Search for the cell housing the specified text and yield its (x, y) center coordinate. 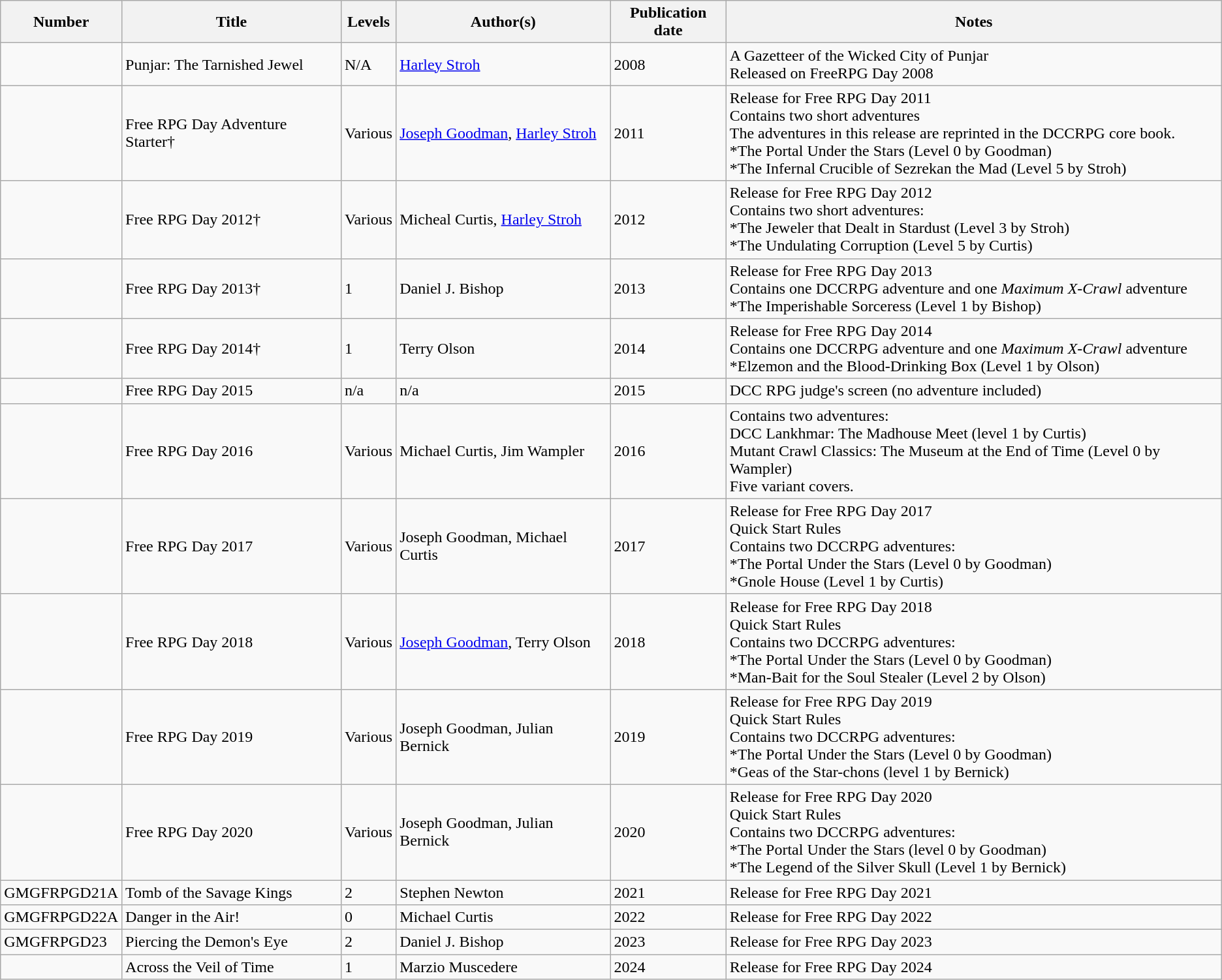
Free RPG Day 2014† (232, 348)
2018 (668, 641)
2011 (668, 133)
Free RPG Day 2012† (232, 219)
2022 (668, 917)
Free RPG Day 2013† (232, 288)
2014 (668, 348)
Release for Free RPG Day 2014Contains one DCCRPG adventure and one Maximum X-Crawl adventure*Elzemon and the Blood-Drinking Box (Level 1 by Olson) (974, 348)
Michael Curtis (503, 917)
2016 (668, 451)
Free RPG Day 2016 (232, 451)
2021 (668, 892)
Joseph Goodman, Terry Olson (503, 641)
Release for Free RPG Day 2024 (974, 967)
Tomb of the Savage Kings (232, 892)
Danger in the Air! (232, 917)
Number (61, 22)
DCC RPG judge's screen (no adventure included) (974, 391)
Levels (368, 22)
Free RPG Day 2017 (232, 546)
Stephen Newton (503, 892)
Publication date (668, 22)
Joseph Goodman, Harley Stroh (503, 133)
Free RPG Day 2019 (232, 737)
Free RPG Day 2015 (232, 391)
2019 (668, 737)
2015 (668, 391)
Joseph Goodman, Michael Curtis (503, 546)
Marzio Muscedere (503, 967)
Title (232, 22)
2020 (668, 832)
Free RPG Day Adventure Starter† (232, 133)
2008 (668, 64)
Release for Free RPG Day 2022 (974, 917)
Across the Veil of Time (232, 967)
2024 (668, 967)
GMGFRPGD23 (61, 942)
Free RPG Day 2020 (232, 832)
GMGFRPGD21A (61, 892)
Author(s) (503, 22)
Release for Free RPG Day 2021 (974, 892)
2017 (668, 546)
0 (368, 917)
Notes (974, 22)
GMGFRPGD22A (61, 917)
Free RPG Day 2018 (232, 641)
Punjar: The Tarnished Jewel (232, 64)
2013 (668, 288)
Harley Stroh (503, 64)
Micheal Curtis, Harley Stroh (503, 219)
Release for Free RPG Day 2023 (974, 942)
Release for Free RPG Day 2013Contains one DCCRPG adventure and one Maximum X-Crawl adventure*The Imperishable Sorceress (Level 1 by Bishop) (974, 288)
N/A (368, 64)
Michael Curtis, Jim Wampler (503, 451)
Terry Olson (503, 348)
Piercing the Demon's Eye (232, 942)
2023 (668, 942)
2012 (668, 219)
A Gazetteer of the Wicked City of PunjarReleased on FreeRPG Day 2008 (974, 64)
